Scan for the cell matching the given text and deliver its [x, y] coordinate at center. 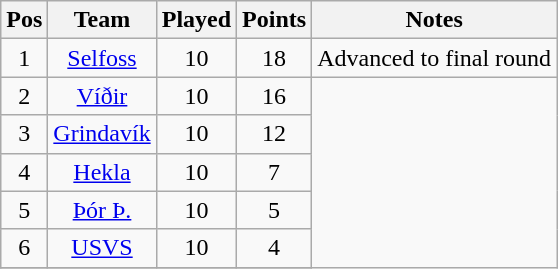
16 [274, 96]
Þór Þ. [102, 210]
Víðir [102, 96]
18 [274, 58]
Hekla [102, 172]
Team [102, 20]
7 [274, 172]
Pos [24, 20]
Advanced to final round [434, 58]
2 [24, 96]
Points [274, 20]
Grindavík [102, 134]
1 [24, 58]
Played [196, 20]
USVS [102, 248]
3 [24, 134]
Selfoss [102, 58]
12 [274, 134]
6 [24, 248]
Notes [434, 20]
